Detect which cell encompasses the target text, then output its [x, y] center coordinate. 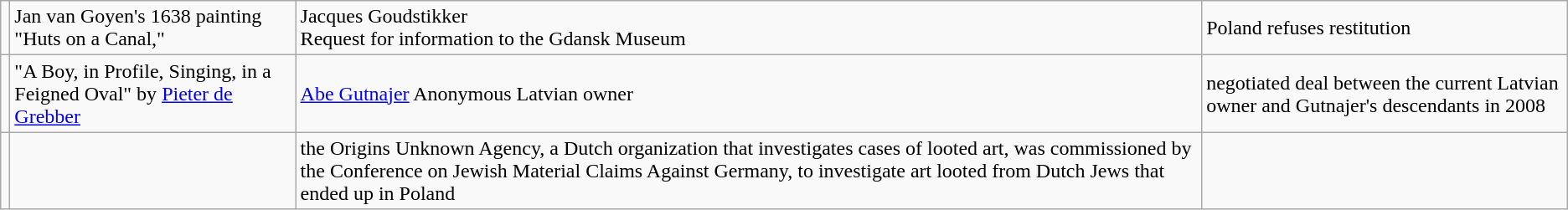
Jacques GoudstikkerRequest for information to the Gdansk Museum [749, 28]
Abe Gutnajer Anonymous Latvian owner [749, 94]
Poland refuses restitution [1385, 28]
negotiated deal between the current Latvian owner and Gutnajer's descendants in 2008 [1385, 94]
Jan van Goyen's 1638 painting "Huts on a Canal," [152, 28]
"A Boy, in Profile, Singing, in a Feigned Oval" by Pieter de Grebber [152, 94]
